Determine the [x, y] coordinate at the center of the cell enclosing the given text.  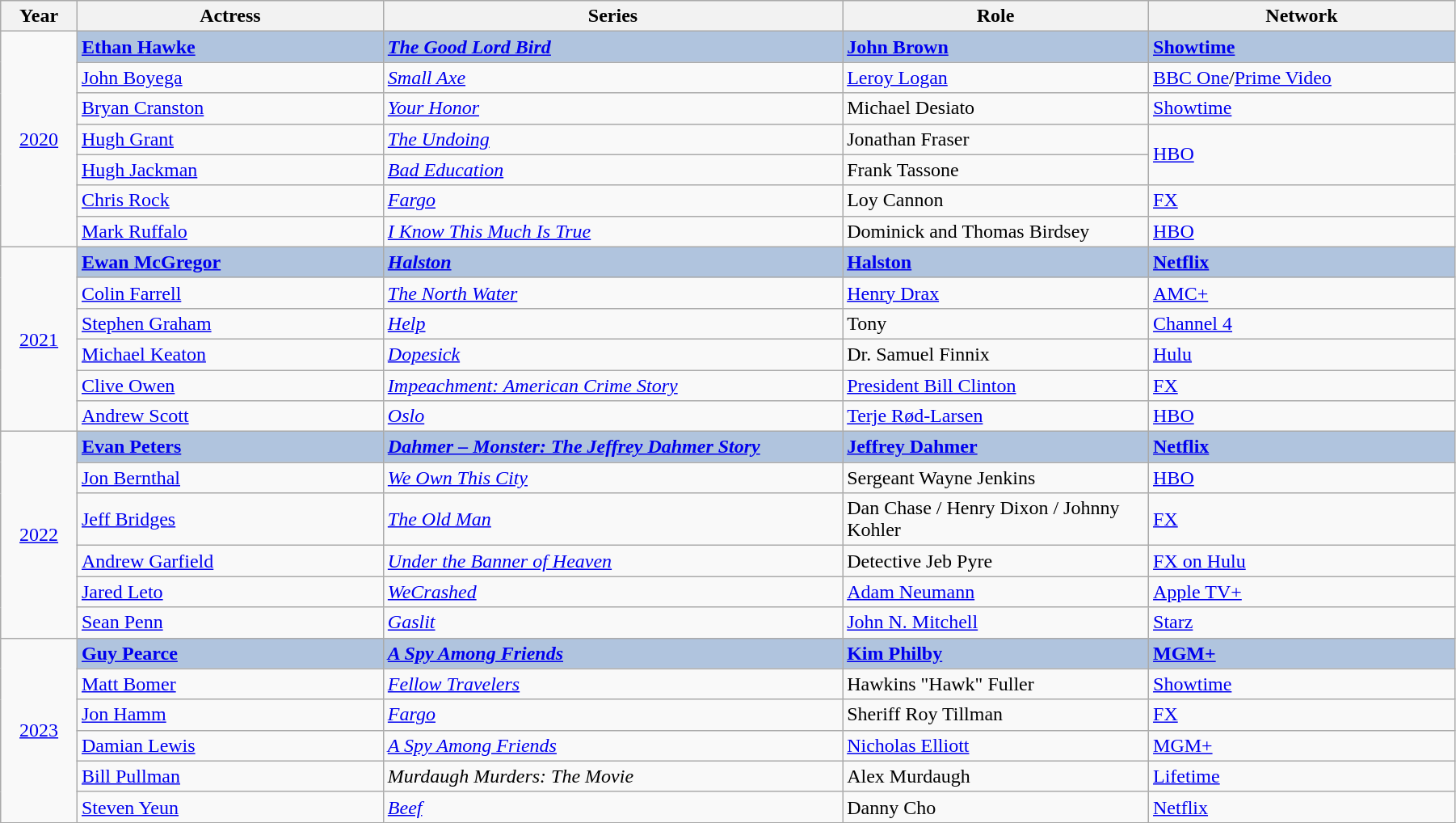
Danny Cho [995, 807]
Jeff Bridges [229, 519]
WeCrashed [612, 592]
Detective Jeb Pyre [995, 561]
John Boyega [229, 78]
Jon Bernthal [229, 478]
Year [39, 16]
Alex Murdaugh [995, 776]
2022 [39, 535]
Leroy Logan [995, 78]
Ewan McGregor [229, 262]
Evan Peters [229, 447]
Sheriff Roy Tillman [995, 715]
AMC+ [1302, 293]
Frank Tassone [995, 170]
Series [612, 16]
Sean Penn [229, 623]
Hawkins "Hawk" Fuller [995, 684]
Henry Drax [995, 293]
2021 [39, 339]
Beef [612, 807]
Actress [229, 16]
Hugh Jackman [229, 170]
2020 [39, 139]
Jeffrey Dahmer [995, 447]
Channel 4 [1302, 323]
Jon Hamm [229, 715]
Dominick and Thomas Birdsey [995, 231]
Andrew Garfield [229, 561]
Help [612, 323]
Bill Pullman [229, 776]
The North Water [612, 293]
Chris Rock [229, 200]
FX on Hulu [1302, 561]
2023 [39, 730]
Hugh Grant [229, 139]
Steven Yeun [229, 807]
Gaslit [612, 623]
The Old Man [612, 519]
Tony [995, 323]
Murdaugh Murders: The Movie [612, 776]
Jared Leto [229, 592]
Matt Bomer [229, 684]
Damian Lewis [229, 745]
I Know This Much Is True [612, 231]
John Brown [995, 47]
Terje Rød-Larsen [995, 416]
Jonathan Fraser [995, 139]
Network [1302, 16]
Michael Keaton [229, 354]
Role [995, 16]
Small Axe [612, 78]
Clive Owen [229, 386]
Sergeant Wayne Jenkins [995, 478]
Kim Philby [995, 653]
Your Honor [612, 108]
Stephen Graham [229, 323]
Andrew Scott [229, 416]
Colin Farrell [229, 293]
Loy Cannon [995, 200]
Hulu [1302, 354]
The Good Lord Bird [612, 47]
Dopesick [612, 354]
Guy Pearce [229, 653]
Fellow Travelers [612, 684]
Lifetime [1302, 776]
Dahmer – Monster: The Jeffrey Dahmer Story [612, 447]
Ethan Hawke [229, 47]
Oslo [612, 416]
Dr. Samuel Finnix [995, 354]
Starz [1302, 623]
John N. Mitchell [995, 623]
Michael Desiato [995, 108]
President Bill Clinton [995, 386]
BBC One/Prime Video [1302, 78]
Under the Banner of Heaven [612, 561]
Dan Chase / Henry Dixon / Johnny Kohler [995, 519]
The Undoing [612, 139]
Bad Education [612, 170]
Impeachment: American Crime Story [612, 386]
Mark Ruffalo [229, 231]
Adam Neumann [995, 592]
Bryan Cranston [229, 108]
We Own This City [612, 478]
Nicholas Elliott [995, 745]
Apple TV+ [1302, 592]
